Find where the given text appears and provide that cell's center as [x, y] coordinate. 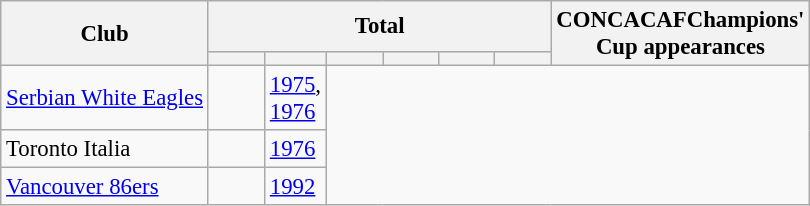
1976 [295, 149]
Toronto Italia [105, 149]
1975, 1976 [295, 98]
Club [105, 34]
Vancouver 86ers [105, 187]
CONCACAFChampions' Cup appearances [680, 34]
Serbian White Eagles [105, 98]
Total [380, 26]
1992 [295, 187]
